Detect which cell encompasses the target text, then output its (X, Y) center coordinate. 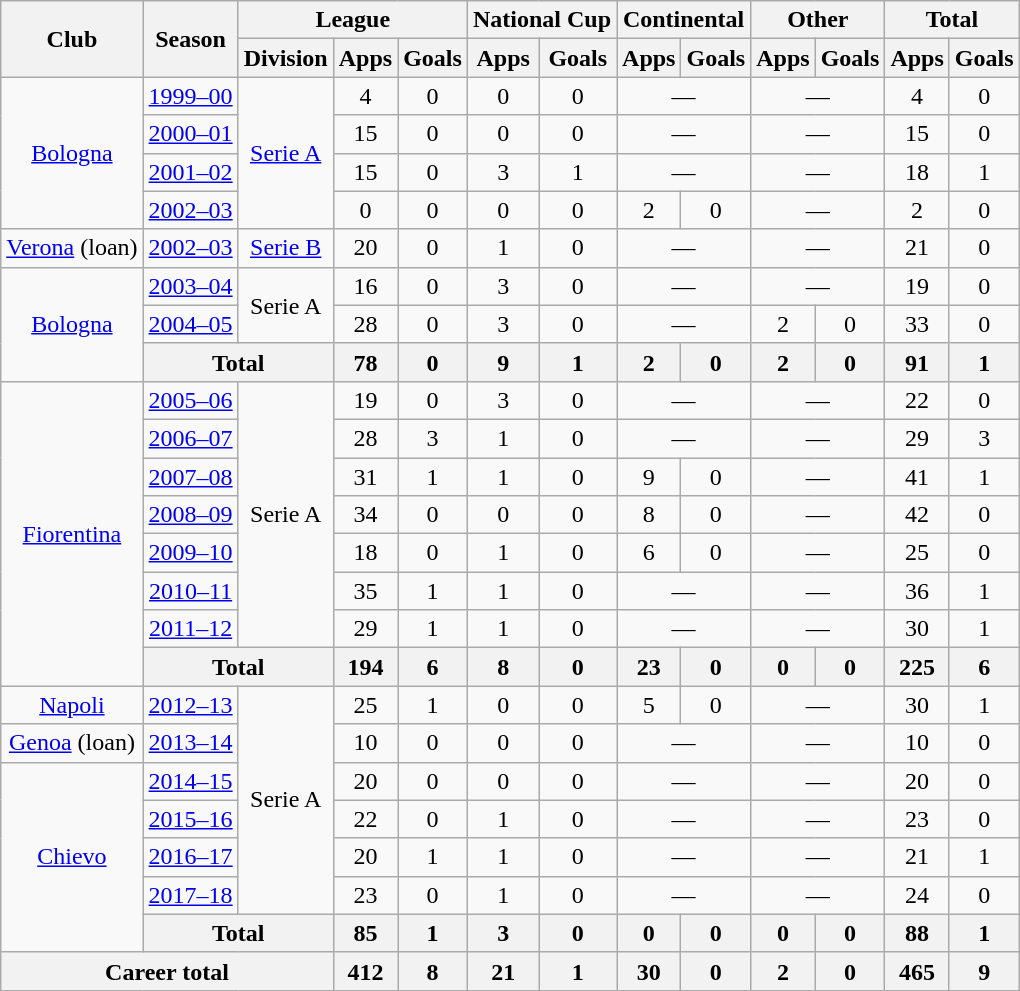
2010–11 (190, 591)
88 (917, 933)
Season (190, 39)
36 (917, 591)
2007–08 (190, 477)
2015–16 (190, 819)
2006–07 (190, 438)
2000–01 (190, 134)
2014–15 (190, 781)
24 (917, 895)
Fiorentina (72, 533)
National Cup (542, 20)
Club (72, 39)
Serie B (286, 248)
Other (818, 20)
78 (365, 362)
465 (917, 971)
Career total (167, 971)
412 (365, 971)
2003–04 (190, 286)
91 (917, 362)
225 (917, 667)
Napoli (72, 705)
16 (365, 286)
2017–18 (190, 895)
41 (917, 477)
2013–14 (190, 743)
2008–09 (190, 515)
League (352, 20)
194 (365, 667)
5 (649, 705)
34 (365, 515)
35 (365, 591)
2005–06 (190, 400)
Chievo (72, 857)
1999–00 (190, 96)
Genoa (loan) (72, 743)
Division (286, 58)
31 (365, 477)
2001–02 (190, 172)
33 (917, 324)
Verona (loan) (72, 248)
85 (365, 933)
2012–13 (190, 705)
2011–12 (190, 629)
2009–10 (190, 553)
2004–05 (190, 324)
42 (917, 515)
Continental (684, 20)
2016–17 (190, 857)
